Return (x, y) of the center of cell containing provided text 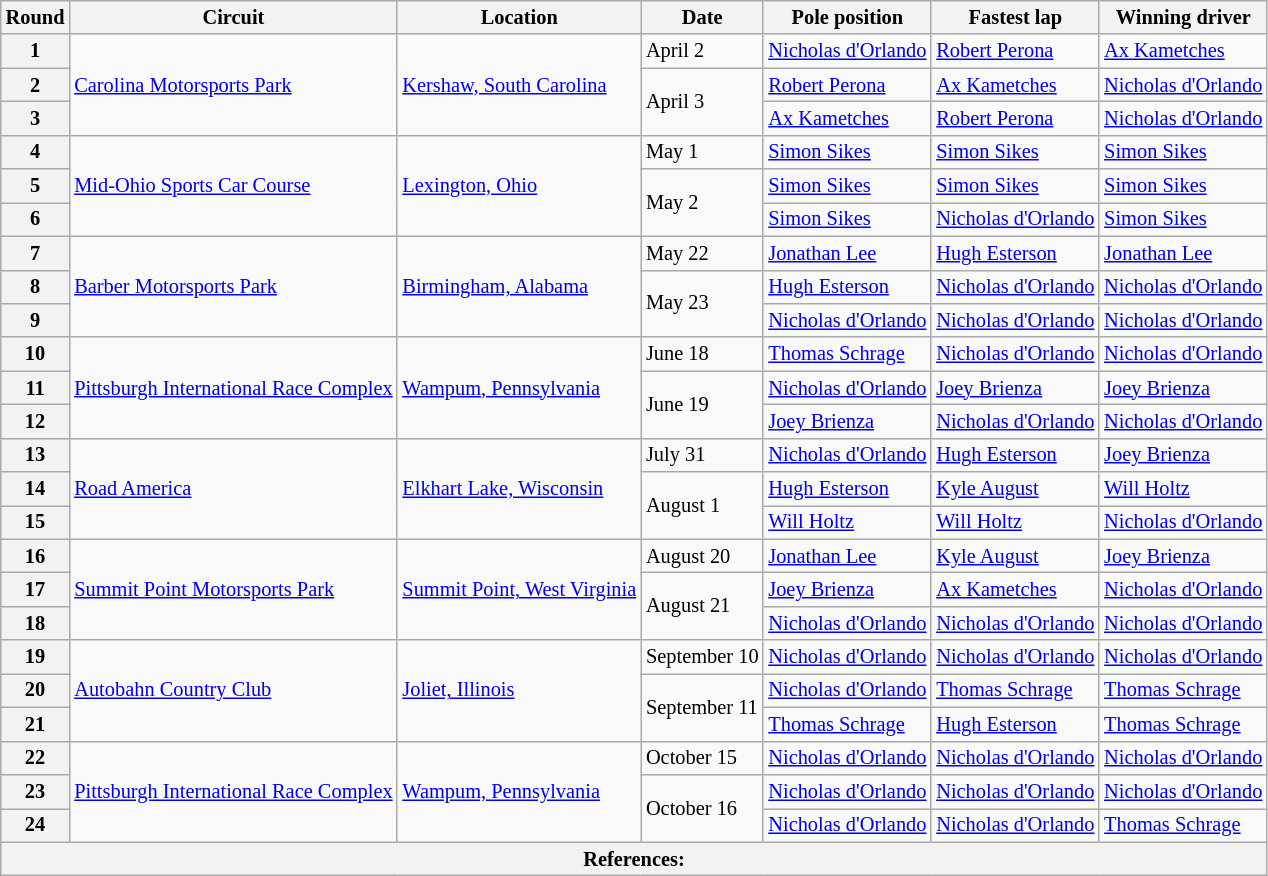
22 (36, 758)
20 (36, 690)
Winning driver (1183, 17)
Lexington, Ohio (519, 186)
May 23 (702, 304)
August 21 (702, 606)
References: (634, 859)
Road America (233, 488)
May 2 (702, 202)
April 2 (702, 51)
Birmingham, Alabama (519, 286)
17 (36, 589)
3 (36, 118)
19 (36, 657)
Circuit (233, 17)
18 (36, 623)
Summit Point, West Virginia (519, 590)
May 1 (702, 152)
10 (36, 354)
June 18 (702, 354)
9 (36, 320)
July 31 (702, 455)
September 10 (702, 657)
23 (36, 791)
2 (36, 85)
14 (36, 489)
Round (36, 17)
Elkhart Lake, Wisconsin (519, 488)
Date (702, 17)
8 (36, 287)
September 11 (702, 706)
Kershaw, South Carolina (519, 84)
13 (36, 455)
24 (36, 825)
August 1 (702, 506)
Carolina Motorsports Park (233, 84)
August 20 (702, 556)
16 (36, 556)
May 22 (702, 253)
Pole position (847, 17)
7 (36, 253)
11 (36, 388)
Autobahn Country Club (233, 690)
Barber Motorsports Park (233, 286)
1 (36, 51)
Location (519, 17)
Mid-Ohio Sports Car Course (233, 186)
Joliet, Illinois (519, 690)
June 19 (702, 404)
Summit Point Motorsports Park (233, 590)
April 3 (702, 102)
Fastest lap (1015, 17)
4 (36, 152)
21 (36, 724)
6 (36, 219)
October 15 (702, 758)
October 16 (702, 808)
5 (36, 186)
15 (36, 522)
12 (36, 421)
